Provide the (x, y) coordinate of the cell's center where the given text is located.  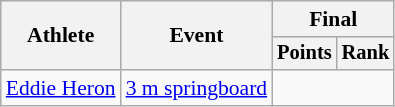
Rank (366, 54)
Athlete (61, 36)
Eddie Heron (61, 88)
Event (197, 36)
Points (304, 54)
3 m springboard (197, 88)
Final (333, 19)
